Pinpoint the cell where the given text exists, returning its [x, y] midpoint coordinate. 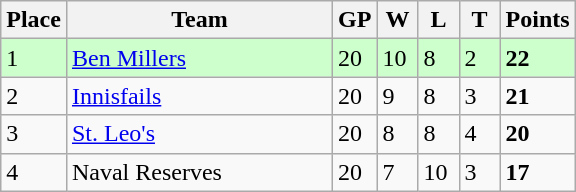
Ben Millers [199, 58]
22 [538, 58]
1 [34, 58]
Place [34, 20]
T [480, 20]
17 [538, 172]
W [398, 20]
Team [199, 20]
Points [538, 20]
Innisfails [199, 96]
St. Leo's [199, 134]
GP [355, 20]
9 [398, 96]
7 [398, 172]
L [438, 20]
Naval Reserves [199, 172]
21 [538, 96]
